Return the (X, Y) coordinate for the center point of the cell that contains the specified text.  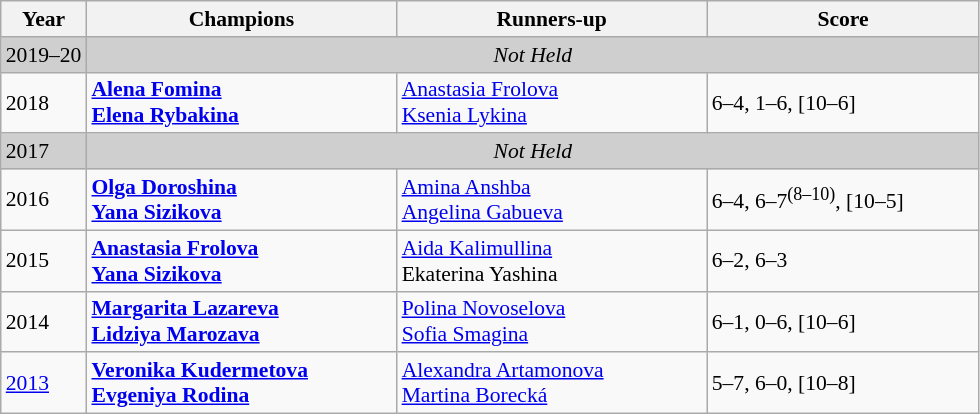
Champions (241, 19)
Year (44, 19)
Olga Doroshina Yana Sizikova (241, 200)
6–2, 6–3 (844, 260)
Amina Anshba Angelina Gabueva (552, 200)
2017 (44, 152)
Aida Kalimullina Ekaterina Yashina (552, 260)
Veronika Kudermetova Evgeniya Rodina (241, 384)
2019–20 (44, 55)
2014 (44, 322)
Margarita Lazareva Lidziya Marozava (241, 322)
6–4, 6–7(8–10), [10–5] (844, 200)
6–1, 0–6, [10–6] (844, 322)
Alexandra Artamonova Martina Borecká (552, 384)
Anastasia Frolova Yana Sizikova (241, 260)
Score (844, 19)
Runners-up (552, 19)
Anastasia Frolova Ksenia Lykina (552, 102)
2015 (44, 260)
6–4, 1–6, [10–6] (844, 102)
2013 (44, 384)
2016 (44, 200)
Alena Fomina Elena Rybakina (241, 102)
2018 (44, 102)
5–7, 6–0, [10–8] (844, 384)
Polina Novoselova Sofia Smagina (552, 322)
